Provide the [x, y] coordinate of the cell's center where the given text is located.  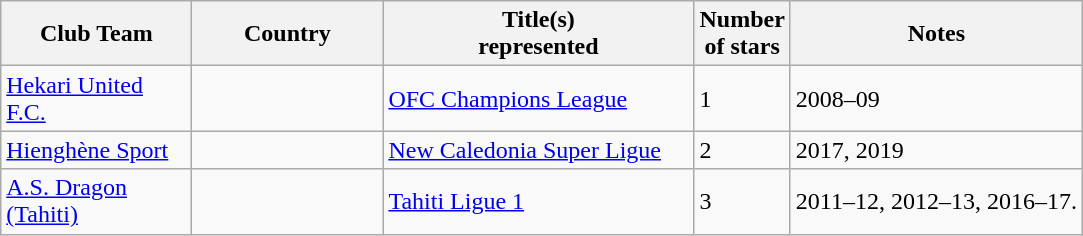
Hienghène Sport [96, 150]
New Caledonia Super Ligue [538, 150]
Title(s)represented [538, 34]
2017, 2019 [936, 150]
Notes [936, 34]
Hekari United F.C. [96, 98]
OFC Champions League [538, 98]
2011–12, 2012–13, 2016–17. [936, 202]
1 [742, 98]
A.S. Dragon (Tahiti) [96, 202]
Club Team [96, 34]
2 [742, 150]
Numberof stars [742, 34]
3 [742, 202]
2008–09 [936, 98]
Tahiti Ligue 1 [538, 202]
Country [288, 34]
